For the text-containing cell, return its midpoint in [X, Y] coordinate format. 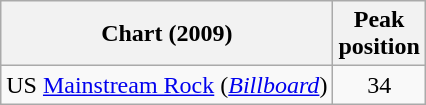
34 [379, 85]
Chart (2009) [167, 34]
Peakposition [379, 34]
US Mainstream Rock (Billboard) [167, 85]
